Find where the given text appears and provide that cell's center as [x, y] coordinate. 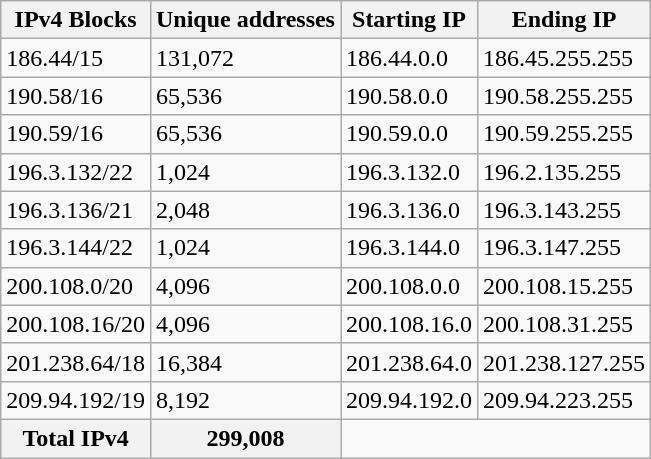
Ending IP [564, 20]
299,008 [245, 438]
186.44/15 [76, 58]
IPv4 Blocks [76, 20]
2,048 [245, 210]
190.59.0.0 [408, 134]
190.58.0.0 [408, 96]
196.3.136.0 [408, 210]
Unique addresses [245, 20]
200.108.16.0 [408, 324]
131,072 [245, 58]
196.2.135.255 [564, 172]
8,192 [245, 400]
186.45.255.255 [564, 58]
200.108.16/20 [76, 324]
209.94.192.0 [408, 400]
201.238.64.0 [408, 362]
201.238.64/18 [76, 362]
200.108.0/20 [76, 286]
200.108.0.0 [408, 286]
200.108.31.255 [564, 324]
196.3.132.0 [408, 172]
Starting IP [408, 20]
190.58/16 [76, 96]
196.3.143.255 [564, 210]
209.94.192/19 [76, 400]
196.3.144.0 [408, 248]
190.58.255.255 [564, 96]
196.3.136/21 [76, 210]
201.238.127.255 [564, 362]
209.94.223.255 [564, 400]
190.59.255.255 [564, 134]
196.3.132/22 [76, 172]
200.108.15.255 [564, 286]
Total IPv4 [76, 438]
196.3.144/22 [76, 248]
16,384 [245, 362]
190.59/16 [76, 134]
186.44.0.0 [408, 58]
196.3.147.255 [564, 248]
